From the cell containing the given text, extract its center point as (X, Y) coordinate. 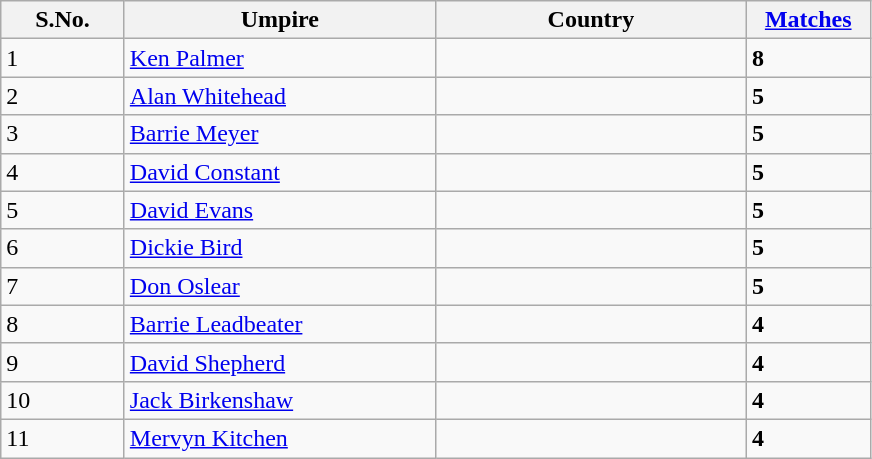
1 (63, 58)
Umpire (280, 20)
David Constant (280, 172)
Barrie Leadbeater (280, 324)
Dickie Bird (280, 248)
David Shepherd (280, 362)
Matches (808, 20)
Alan Whitehead (280, 96)
Country (590, 20)
David Evans (280, 210)
3 (63, 134)
2 (63, 96)
Barrie Meyer (280, 134)
Jack Birkenshaw (280, 400)
Mervyn Kitchen (280, 438)
10 (63, 400)
7 (63, 286)
6 (63, 248)
S.No. (63, 20)
11 (63, 438)
Ken Palmer (280, 58)
9 (63, 362)
Don Oslear (280, 286)
